Extract the (X, Y) coordinate from the center of the cell holding the provided text.  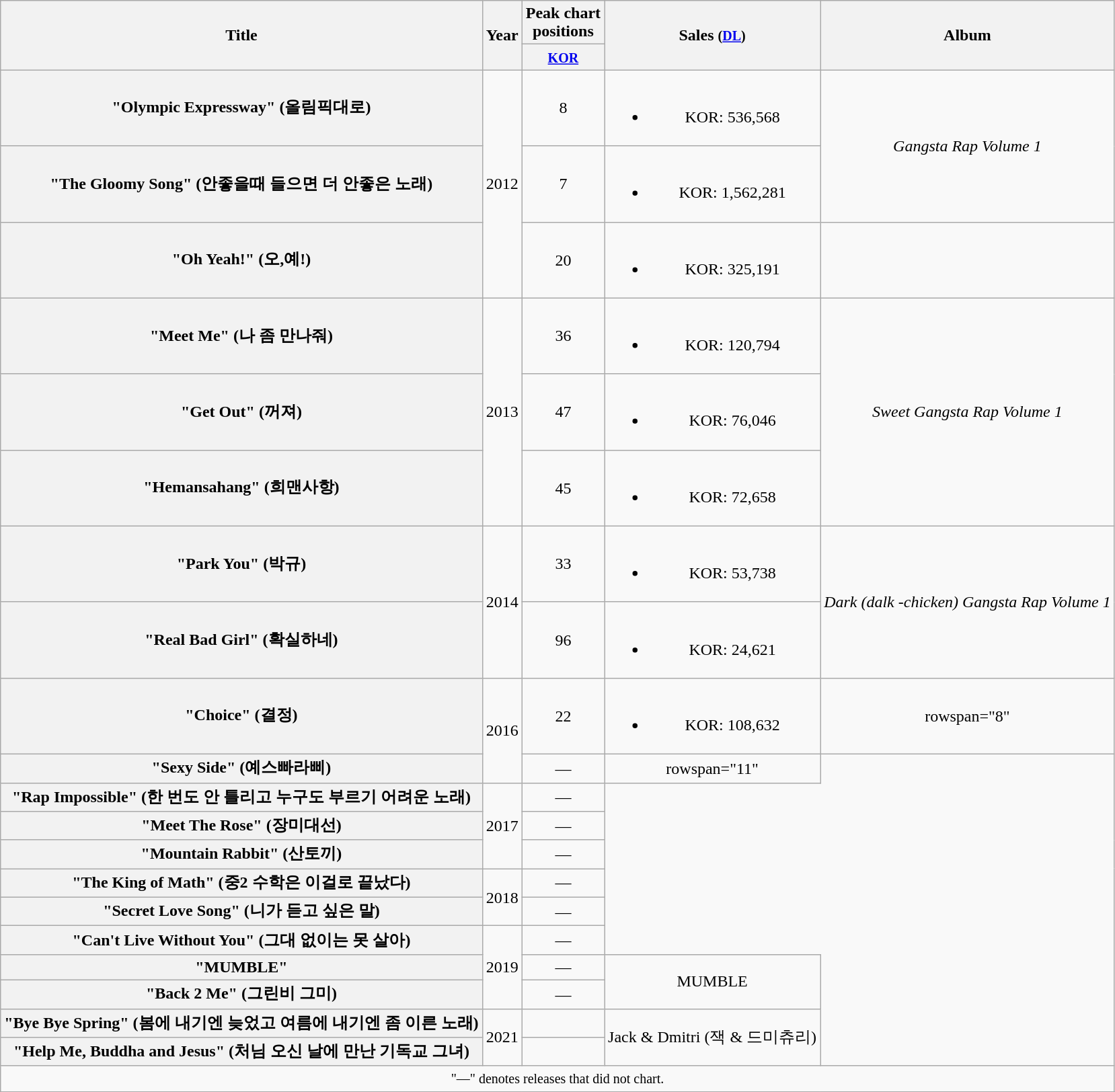
"—" denotes releases that did not chart. (557, 1079)
20 (563, 260)
Dark (dalk -chicken) Gangsta Rap Volume 1 (968, 602)
Gangsta Rap Volume 1 (968, 146)
"MUMBLE" (241, 967)
2017 (502, 826)
KOR: 108,632 (713, 715)
"Bye Bye Spring" (봄에 내기엔 늦었고 여름에 내기엔 좀 이른 노래) (241, 1023)
KOR: 72,658 (713, 488)
7 (563, 184)
KOR: 24,621 (713, 640)
2019 (502, 967)
"Mountain Rabbit" (산토끼) (241, 854)
"Oh Yeah!" (오,예!) (241, 260)
"Real Bad Girl" (확실하네) (241, 640)
KOR: 120,794 (713, 336)
KOR: 53,738 (713, 563)
2018 (502, 897)
Jack & Dmitri (잭 & 드미츄리) (713, 1037)
Year (502, 35)
"Meet The Rose" (장미대선) (241, 826)
KOR: 1,562,281 (713, 184)
2012 (502, 184)
"Meet Me" (나 좀 만나줘) (241, 336)
KOR: 325,191 (713, 260)
KOR (563, 57)
Title (241, 35)
"Park You" (박규) (241, 563)
8 (563, 108)
22 (563, 715)
"Secret Love Song" (니가 듣고 싶은 말) (241, 912)
45 (563, 488)
"Olympic Expressway" (올림픽대로) (241, 108)
33 (563, 563)
Album (968, 35)
47 (563, 412)
rowspan="8" (968, 715)
"Rap Impossible" (한 번도 안 틀리고 누구도 부르기 어려운 노래) (241, 797)
"Choice" (결정) (241, 715)
36 (563, 336)
"Help Me, Buddha and Jesus" (처님 오신 날에 만난 기독교 그녀) (241, 1052)
MUMBLE (713, 982)
KOR: 536,568 (713, 108)
"Get Out" (꺼져) (241, 412)
KOR: 76,046 (713, 412)
"Sexy Side" (예스빠라삐) (241, 768)
rowspan="11" (713, 768)
"The Gloomy Song" (안좋을때 들으면 더 안좋은 노래) (241, 184)
Sweet Gangsta Rap Volume 1 (968, 412)
Sales (DL) (713, 35)
"Back 2 Me" (그린비 그미) (241, 994)
"Hemansahang" (희맨사항) (241, 488)
96 (563, 640)
"Can't Live Without You" (그대 없이는 못 살아) (241, 940)
2013 (502, 412)
2021 (502, 1037)
"The King of Math" (중2 수학은 이걸로 끝났다) (241, 884)
2016 (502, 730)
Peak chart positions (563, 23)
2014 (502, 602)
